Scan for the cell matching the given text and deliver its [x, y] coordinate at center. 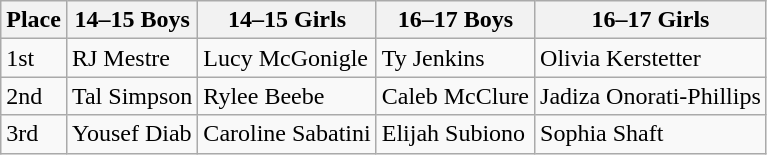
Caroline Sabatini [287, 134]
Sophia Shaft [651, 134]
Ty Jenkins [455, 58]
16–17 Boys [455, 20]
Place [34, 20]
Rylee Beebe [287, 96]
14–15 Girls [287, 20]
Jadiza Onorati-Phillips [651, 96]
2nd [34, 96]
Yousef Diab [132, 134]
Caleb McClure [455, 96]
Lucy McGonigle [287, 58]
14–15 Boys [132, 20]
3rd [34, 134]
Olivia Kerstetter [651, 58]
1st [34, 58]
Elijah Subiono [455, 134]
Tal Simpson [132, 96]
RJ Mestre [132, 58]
16–17 Girls [651, 20]
